Provide the (X, Y) coordinate of the cell's center where the given text is located.  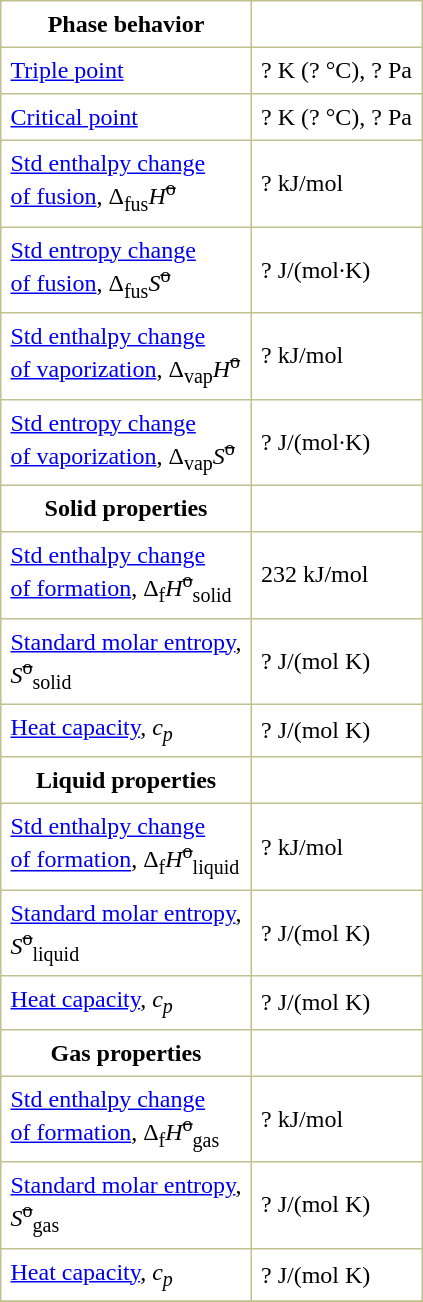
Standard molar entropy,Soliquid (126, 933)
Std entropy changeof fusion, ΔfusSo (126, 270)
Std entropy changeof vaporization, ΔvapSo (126, 442)
Std enthalpy changeof formation, ΔfHoliquid (126, 847)
Std enthalpy changeof fusion, ΔfusHo (126, 183)
Std enthalpy changeof formation, ΔfHogas (126, 1119)
Liquid properties (126, 780)
Std enthalpy changeof vaporization, ΔvapHo (126, 356)
Triple point (126, 70)
Solid properties (126, 508)
Standard molar entropy,Sosolid (126, 661)
Gas properties (126, 1052)
Standard molar entropy,Sogas (126, 1205)
Phase behavior (126, 24)
Critical point (126, 117)
Std enthalpy changeof formation, ΔfHosolid (126, 575)
232 kJ/mol (336, 575)
